Identify which cell holds the provided text, then report its (X, Y) central coordinate. 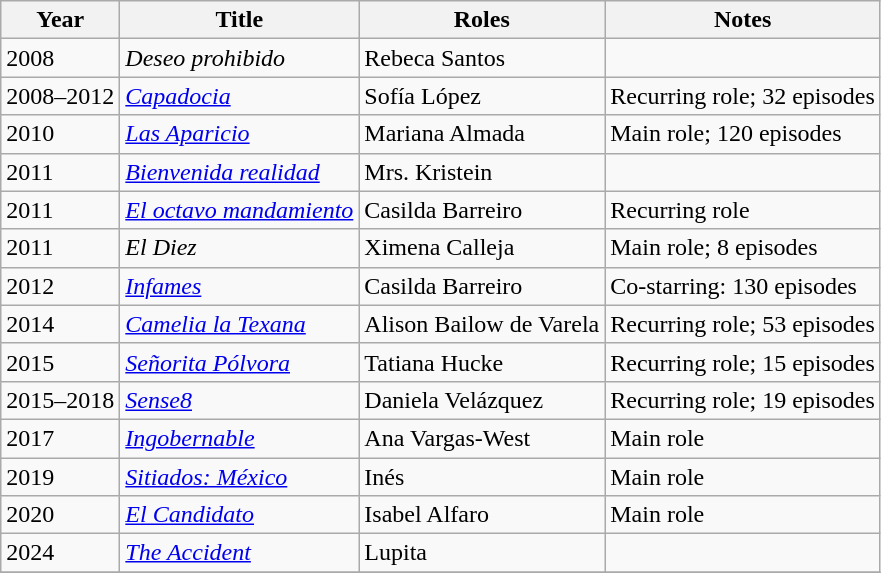
Recurring role; 32 episodes (743, 96)
Recurring role; 15 episodes (743, 362)
2015–2018 (60, 400)
Isabel Alfaro (482, 515)
Capadocia (240, 96)
Sofía López (482, 96)
2015 (60, 362)
Señorita Pólvora (240, 362)
Las Aparicio (240, 134)
Rebeca Santos (482, 58)
Ximena Calleja (482, 248)
Lupita (482, 553)
Main role; 8 episodes (743, 248)
2019 (60, 477)
Notes (743, 20)
2014 (60, 324)
Mrs. Kristein (482, 172)
Ingobernable (240, 438)
Year (60, 20)
2024 (60, 553)
Alison Bailow de Varela (482, 324)
2008–2012 (60, 96)
Main role; 120 episodes (743, 134)
Infames (240, 286)
The Accident (240, 553)
Deseo prohibido (240, 58)
Title (240, 20)
Recurring role; 53 episodes (743, 324)
El Diez (240, 248)
2008 (60, 58)
Sense8 (240, 400)
Tatiana Hucke (482, 362)
Recurring role (743, 210)
Roles (482, 20)
Daniela Velázquez (482, 400)
2012 (60, 286)
2017 (60, 438)
El octavo mandamiento (240, 210)
Sitiados: México (240, 477)
Camelia la Texana (240, 324)
2020 (60, 515)
Inés (482, 477)
El Candidato (240, 515)
Co-starring: 130 episodes (743, 286)
Ana Vargas-West (482, 438)
Recurring role; 19 episodes (743, 400)
2010 (60, 134)
Bienvenida realidad (240, 172)
Mariana Almada (482, 134)
